Pinpoint the cell where the given text exists, returning its (x, y) midpoint coordinate. 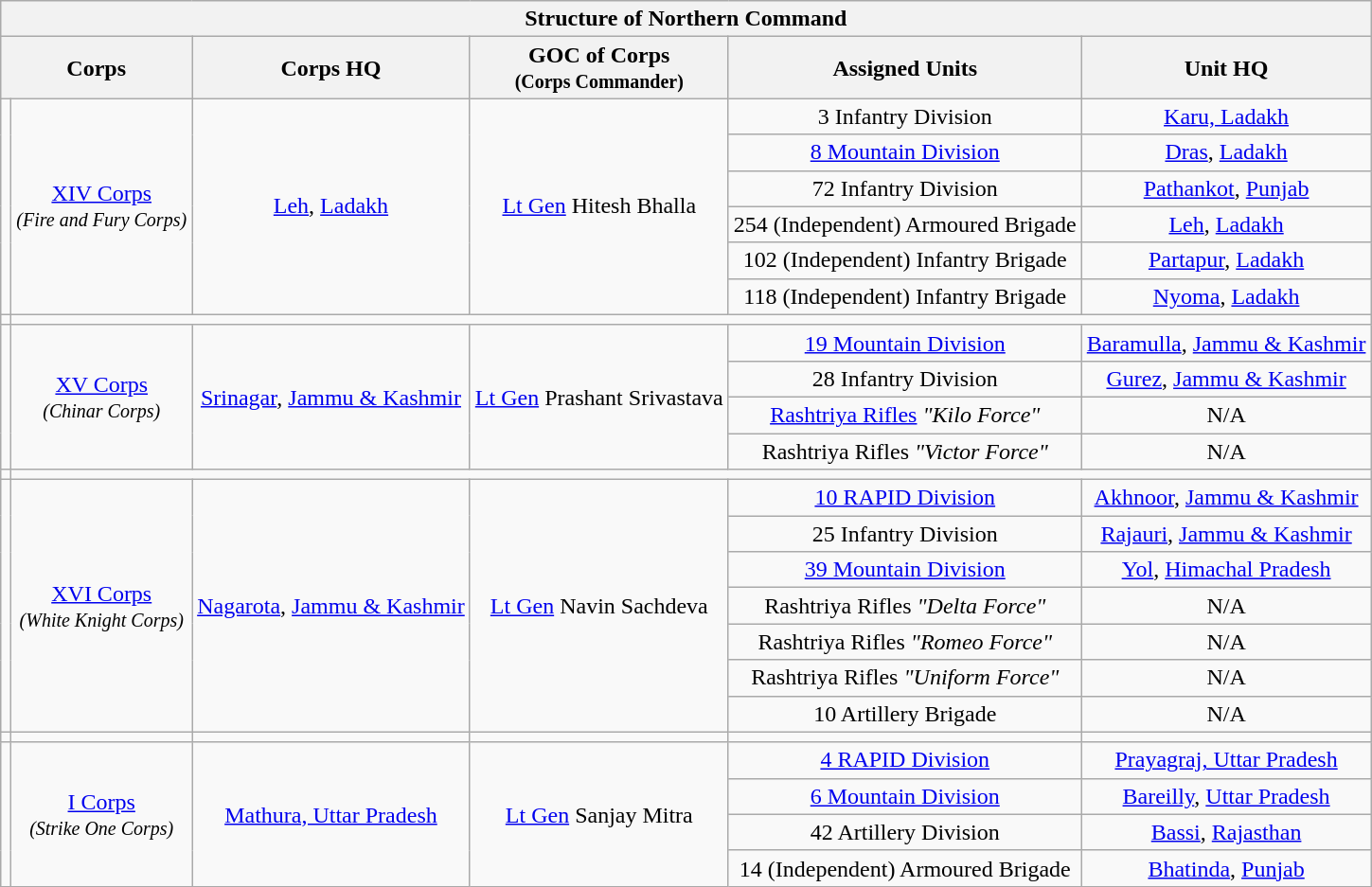
Lt Gen Prashant Srivastava (598, 397)
Corps HQ (331, 68)
Structure of Northern Command (686, 19)
39 Mountain Division (905, 570)
72 Infantry Division (905, 188)
Srinagar, Jammu & Kashmir (331, 397)
Lt Gen Sanjay Mitra (598, 814)
Akhnoor, Jammu & Kashmir (1226, 498)
28 Infantry Division (905, 379)
Gurez, Jammu & Kashmir (1226, 379)
Baramulla, Jammu & Kashmir (1226, 343)
10 Artillery Brigade (905, 714)
Unit HQ (1226, 68)
Lt Gen Navin Sachdeva (598, 606)
Prayagraj, Uttar Pradesh (1226, 760)
Rashtriya Rifles "Victor Force" (905, 452)
42 Artillery Division (905, 832)
Yol, Himachal Pradesh (1226, 570)
Pathankot, Punjab (1226, 188)
Rashtriya Rifles "Uniform Force" (905, 678)
118 (Independent) Infantry Brigade (905, 296)
Nagarota, Jammu & Kashmir (331, 606)
XVI Corps(White Knight Corps) (102, 606)
Bareilly, Uttar Pradesh (1226, 796)
Lt Gen Hitesh Bhalla (598, 206)
4 RAPID Division (905, 760)
Rajauri, Jammu & Kashmir (1226, 534)
Karu, Ladakh (1226, 116)
Rashtriya Rifles "Kilo Force" (905, 415)
I Corps(Strike One Corps) (102, 814)
10 RAPID Division (905, 498)
Bassi, Rajasthan (1226, 832)
254 (Independent) Armoured Brigade (905, 224)
XV Corps(Chinar Corps) (102, 397)
Bhatinda, Punjab (1226, 868)
Dras, Ladakh (1226, 152)
19 Mountain Division (905, 343)
102 (Independent) Infantry Brigade (905, 260)
Partapur, Ladakh (1226, 260)
14 (Independent) Armoured Brigade (905, 868)
GOC of Corps(Corps Commander) (598, 68)
25 Infantry Division (905, 534)
Mathura, Uttar Pradesh (331, 814)
XIV Corps(Fire and Fury Corps) (102, 206)
Assigned Units (905, 68)
Nyoma, Ladakh (1226, 296)
Rashtriya Rifles "Romeo Force" (905, 642)
Corps (97, 68)
8 Mountain Division (905, 152)
3 Infantry Division (905, 116)
Rashtriya Rifles "Delta Force" (905, 606)
6 Mountain Division (905, 796)
